Search for the cell housing the specified text and yield its [x, y] center coordinate. 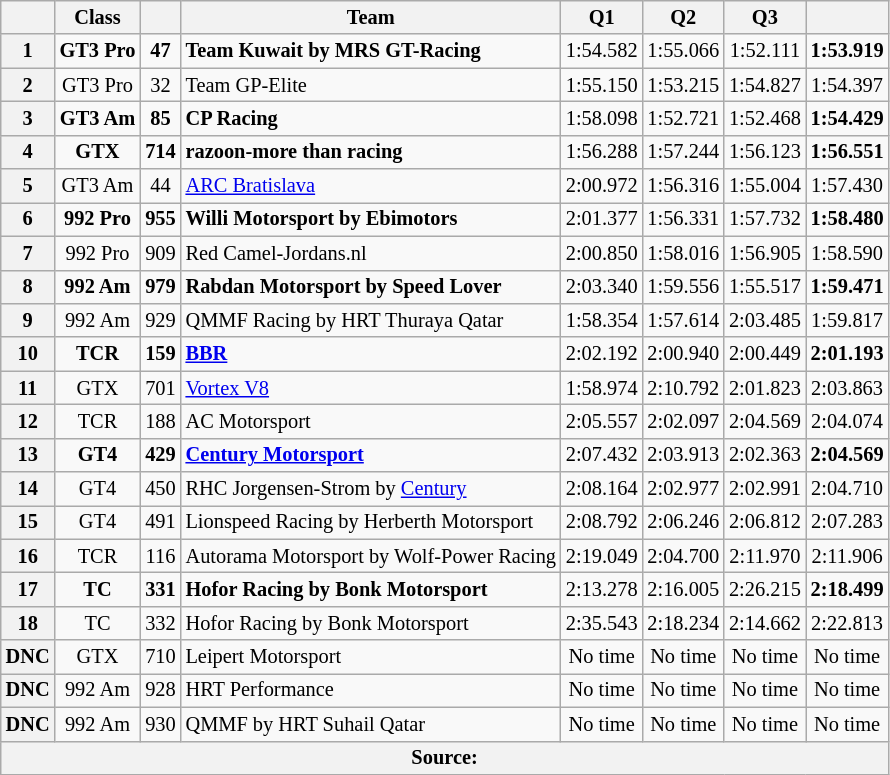
188 [160, 421]
1:52.111 [765, 51]
AC Motorsport [371, 421]
Team [371, 17]
1:58.480 [848, 219]
47 [160, 51]
QMMF Racing by HRT Thuraya Qatar [371, 320]
6 [28, 219]
10 [28, 354]
2:02.097 [683, 421]
1:56.123 [765, 152]
2:04.074 [848, 421]
2:03.340 [602, 287]
4 [28, 152]
2:08.164 [602, 489]
Vortex V8 [371, 388]
HRT Performance [371, 690]
1:57.430 [848, 186]
1:56.551 [848, 152]
2:07.283 [848, 522]
1:56.331 [683, 219]
2 [28, 85]
1:58.098 [602, 118]
3 [28, 118]
2:01.823 [765, 388]
2:11.906 [848, 556]
2:03.913 [683, 455]
710 [160, 657]
Century Motorsport [371, 455]
2:26.215 [765, 589]
85 [160, 118]
Q3 [765, 17]
1:58.354 [602, 320]
ARC Bratislava [371, 186]
1:56.905 [765, 253]
2:02.192 [602, 354]
714 [160, 152]
14 [28, 489]
1:54.397 [848, 85]
Leipert Motorsport [371, 657]
Red Camel-Jordans.nl [371, 253]
1:55.066 [683, 51]
2:00.449 [765, 354]
2:22.813 [848, 623]
2:35.543 [602, 623]
2:18.499 [848, 589]
1:54.429 [848, 118]
1:56.316 [683, 186]
12 [28, 421]
1:59.817 [848, 320]
RHC Jorgensen-Strom by Century [371, 489]
929 [160, 320]
450 [160, 489]
QMMF by HRT Suhail Qatar [371, 724]
2:07.432 [602, 455]
429 [160, 455]
2:14.662 [765, 623]
930 [160, 724]
2:00.850 [602, 253]
1:55.517 [765, 287]
979 [160, 287]
1 [28, 51]
Class [98, 17]
2:06.812 [765, 522]
Source: [445, 758]
1:53.215 [683, 85]
7 [28, 253]
BBR [371, 354]
2:13.278 [602, 589]
2:18.234 [683, 623]
Willi Motorsport by Ebimotors [371, 219]
2:02.363 [765, 455]
15 [28, 522]
701 [160, 388]
1:57.732 [765, 219]
2:19.049 [602, 556]
Team Kuwait by MRS GT-Racing [371, 51]
2:08.792 [602, 522]
2:05.557 [602, 421]
razoon-more than racing [371, 152]
2:00.940 [683, 354]
Rabdan Motorsport by Speed Lover [371, 287]
1:52.468 [765, 118]
17 [28, 589]
1:56.288 [602, 152]
928 [160, 690]
2:00.972 [602, 186]
8 [28, 287]
1:54.582 [602, 51]
491 [160, 522]
9 [28, 320]
2:10.792 [683, 388]
Autorama Motorsport by Wolf-Power Racing [371, 556]
11 [28, 388]
1:55.150 [602, 85]
13 [28, 455]
2:03.485 [765, 320]
1:55.004 [765, 186]
Team GP-Elite [371, 85]
2:04.700 [683, 556]
Lionspeed Racing by Herberth Motorsport [371, 522]
44 [160, 186]
1:57.614 [683, 320]
1:52.721 [683, 118]
1:58.974 [602, 388]
1:59.471 [848, 287]
32 [160, 85]
1:59.556 [683, 287]
2:06.246 [683, 522]
2:01.377 [602, 219]
CP Racing [371, 118]
2:01.193 [848, 354]
2:04.710 [848, 489]
2:03.863 [848, 388]
2:02.991 [765, 489]
2:11.970 [765, 556]
116 [160, 556]
332 [160, 623]
159 [160, 354]
955 [160, 219]
18 [28, 623]
909 [160, 253]
Q2 [683, 17]
1:58.016 [683, 253]
331 [160, 589]
Q1 [602, 17]
1:57.244 [683, 152]
16 [28, 556]
1:53.919 [848, 51]
2:16.005 [683, 589]
1:54.827 [765, 85]
2:02.977 [683, 489]
5 [28, 186]
1:58.590 [848, 253]
